Determine the [X, Y] coordinate at the center of the cell enclosing the given text.  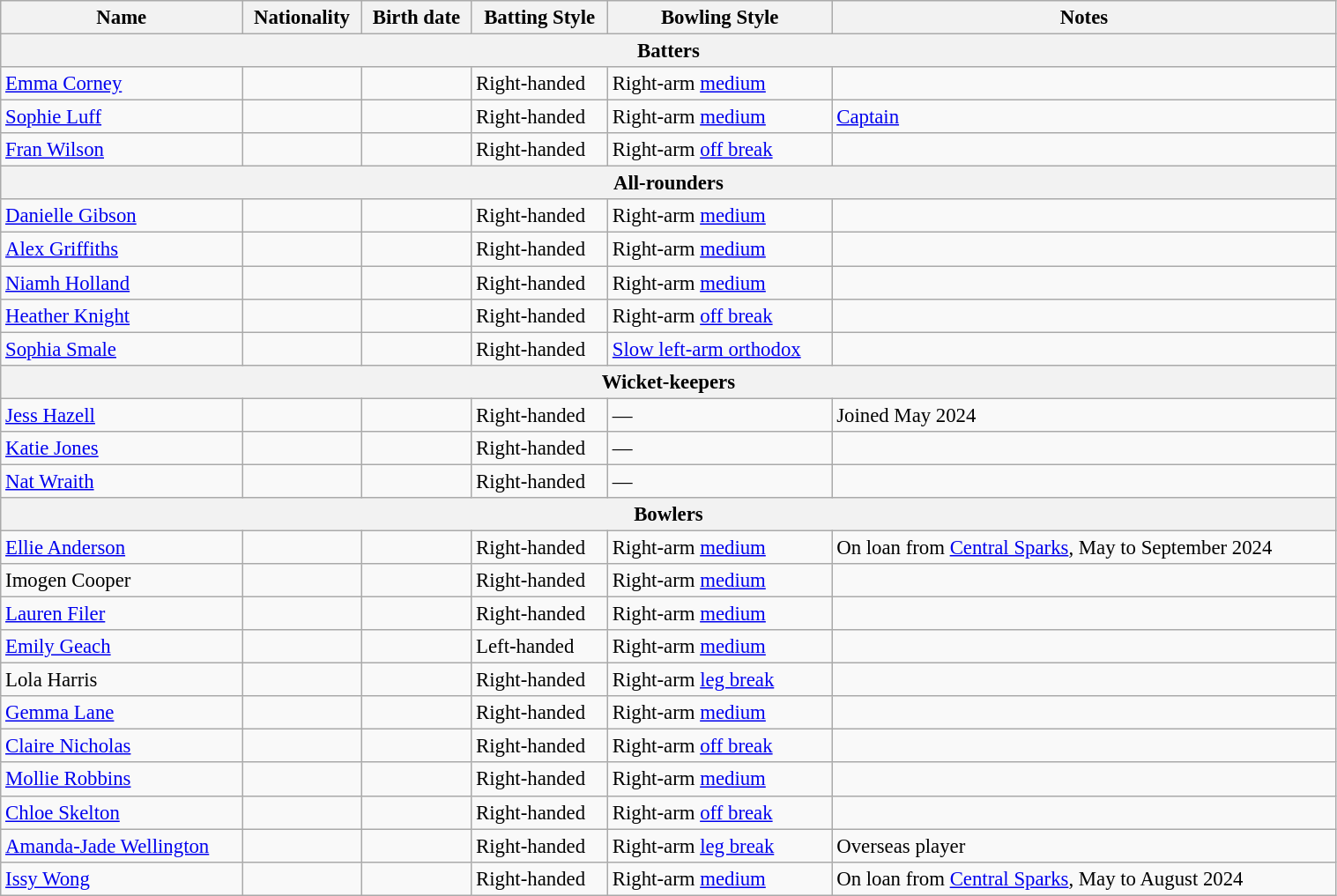
Nat Wraith [122, 481]
Sophia Smale [122, 349]
All-rounders [668, 183]
Issy Wong [122, 878]
Imogen Cooper [122, 581]
Batters [668, 51]
On loan from Central Sparks, May to August 2024 [1084, 878]
Niamh Holland [122, 283]
Lauren Filer [122, 614]
Claire Nicholas [122, 746]
Nationality [301, 18]
Lola Harris [122, 680]
Katie Jones [122, 448]
Wicket-keepers [668, 381]
Chloe Skelton [122, 812]
Amanda-Jade Wellington [122, 846]
Danielle Gibson [122, 216]
Gemma Lane [122, 713]
On loan from Central Sparks, May to September 2024 [1084, 547]
Mollie Robbins [122, 780]
Captain [1084, 117]
Emily Geach [122, 647]
Sophie Luff [122, 117]
Emma Corney [122, 84]
Name [122, 18]
Heather Knight [122, 315]
Alex Griffiths [122, 249]
Bowlers [668, 515]
Left-handed [539, 647]
Birth date [416, 18]
Batting Style [539, 18]
Fran Wilson [122, 150]
Bowling Style [720, 18]
Jess Hazell [122, 415]
Joined May 2024 [1084, 415]
Notes [1084, 18]
Overseas player [1084, 846]
Slow left-arm orthodox [720, 349]
Ellie Anderson [122, 547]
